Output the [X, Y] coordinate of the center of the cell containing the given text.  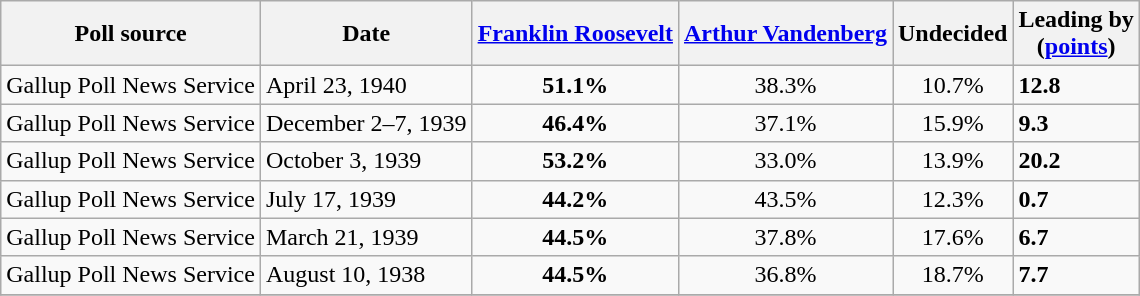
12.8 [1076, 85]
37.8% [785, 237]
13.9% [952, 161]
37.1% [785, 123]
August 10, 1938 [366, 275]
Franklin Roosevelt [575, 34]
Undecided [952, 34]
36.8% [785, 275]
43.5% [785, 199]
33.0% [785, 161]
53.2% [575, 161]
Date [366, 34]
March 21, 1939 [366, 237]
18.7% [952, 275]
51.1% [575, 85]
46.4% [575, 123]
October 3, 1939 [366, 161]
7.7 [1076, 275]
44.2% [575, 199]
0.7 [1076, 199]
July 17, 1939 [366, 199]
Arthur Vandenberg [785, 34]
6.7 [1076, 237]
17.6% [952, 237]
12.3% [952, 199]
9.3 [1076, 123]
April 23, 1940 [366, 85]
20.2 [1076, 161]
Poll source [131, 34]
December 2–7, 1939 [366, 123]
38.3% [785, 85]
Leading by(points) [1076, 34]
10.7% [952, 85]
15.9% [952, 123]
